Provide the [x, y] coordinate of the cell's center where the given text is located.  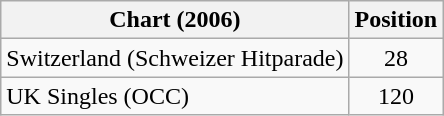
Position [396, 20]
120 [396, 96]
28 [396, 58]
Chart (2006) [175, 20]
UK Singles (OCC) [175, 96]
Switzerland (Schweizer Hitparade) [175, 58]
